Find where the given text appears and provide that cell's center as [X, Y] coordinate. 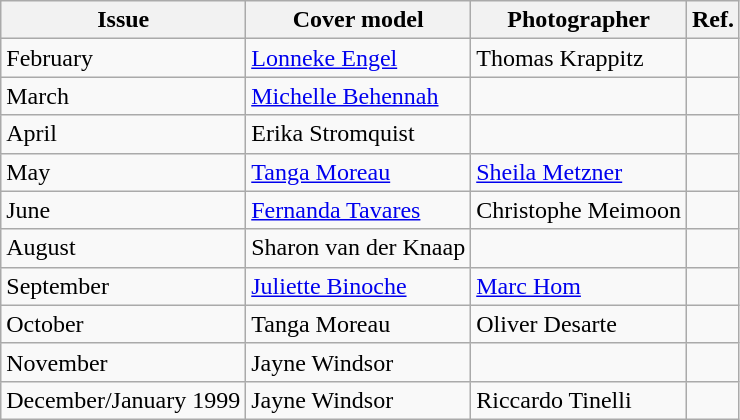
Marc Hom [579, 286]
Cover model [358, 20]
Photographer [579, 20]
Thomas Krappitz [579, 58]
Michelle Behennah [358, 96]
Sheila Metzner [579, 172]
Oliver Desarte [579, 324]
Juliette Binoche [358, 286]
April [124, 134]
Riccardo Tinelli [579, 400]
Issue [124, 20]
Lonneke Engel [358, 58]
October [124, 324]
May [124, 172]
November [124, 362]
September [124, 286]
Christophe Meimoon [579, 210]
August [124, 248]
Erika Stromquist [358, 134]
March [124, 96]
June [124, 210]
December/January 1999 [124, 400]
February [124, 58]
Sharon van der Knaap [358, 248]
Fernanda Tavares [358, 210]
Ref. [712, 20]
